Return the [X, Y] coordinate for the center point of the cell that contains the specified text.  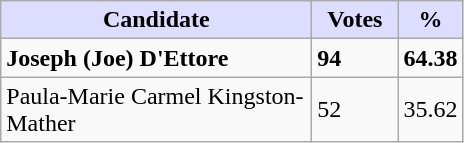
52 [355, 110]
Candidate [156, 20]
94 [355, 58]
64.38 [430, 58]
Joseph (Joe) D'Ettore [156, 58]
Votes [355, 20]
Paula-Marie Carmel Kingston-Mather [156, 110]
% [430, 20]
35.62 [430, 110]
